Pinpoint the cell where the given text exists, returning its (x, y) midpoint coordinate. 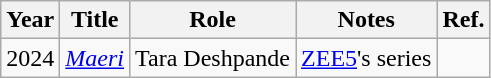
Title (95, 20)
ZEE5's series (366, 58)
Ref. (464, 20)
2024 (30, 58)
Role (213, 20)
Maeri (95, 58)
Tara Deshpande (213, 58)
Year (30, 20)
Notes (366, 20)
